Scan for the cell matching the given text and deliver its (X, Y) coordinate at center. 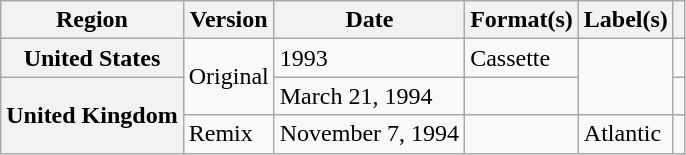
1993 (369, 58)
November 7, 1994 (369, 134)
Original (228, 77)
Label(s) (626, 20)
Cassette (522, 58)
Date (369, 20)
Atlantic (626, 134)
Format(s) (522, 20)
Region (92, 20)
Remix (228, 134)
Version (228, 20)
United States (92, 58)
United Kingdom (92, 115)
March 21, 1994 (369, 96)
